Provide the (X, Y) coordinate of the cell's center where the given text is located.  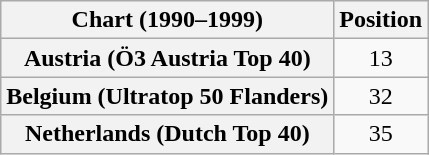
Austria (Ö3 Austria Top 40) (168, 58)
13 (381, 58)
Netherlands (Dutch Top 40) (168, 134)
35 (381, 134)
Chart (1990–1999) (168, 20)
32 (381, 96)
Position (381, 20)
Belgium (Ultratop 50 Flanders) (168, 96)
